Identify which cell holds the provided text, then report its (x, y) central coordinate. 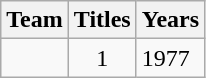
Team (35, 20)
1977 (170, 58)
1 (102, 58)
Titles (102, 20)
Years (170, 20)
